For the text-containing cell, return its midpoint in [X, Y] coordinate format. 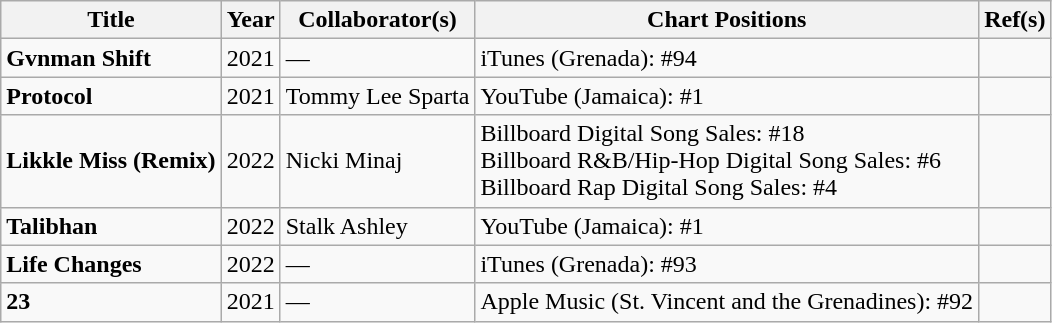
Gvnman Shift [111, 58]
iTunes (Grenada): #93 [727, 264]
23 [111, 302]
Year [250, 20]
Collaborator(s) [378, 20]
Nicki Minaj [378, 161]
iTunes (Grenada): #94 [727, 58]
Title [111, 20]
Ref(s) [1015, 20]
Tommy Lee Sparta [378, 96]
Stalk Ashley [378, 226]
Chart Positions [727, 20]
Protocol [111, 96]
Apple Music (St. Vincent and the Grenadines): #92 [727, 302]
Life Changes [111, 264]
Likkle Miss (Remix) [111, 161]
Talibhan [111, 226]
Billboard Digital Song Sales: #18Billboard R&B/Hip-Hop Digital Song Sales: #6Billboard Rap Digital Song Sales: #4 [727, 161]
